Determine the [x, y] coordinate at the center of the cell enclosing the given text.  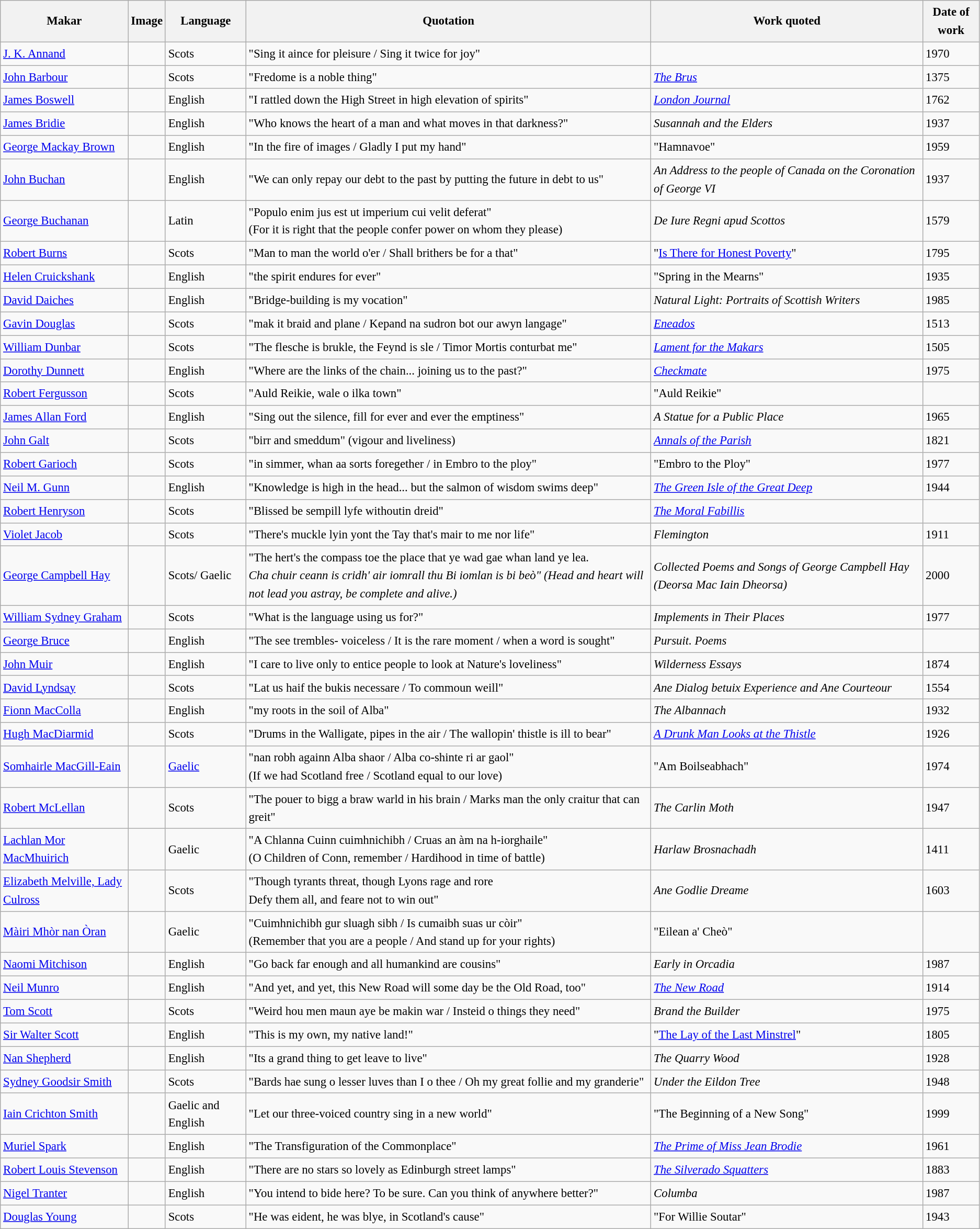
"He was eident, he was blye, in Scotland's cause" [448, 1217]
Robert McLellan [64, 808]
"This is my own, my native land!" [448, 1035]
John Galt [64, 441]
Elizabeth Melville, Lady Culross [64, 890]
Neil M. Gunn [64, 488]
"Who knows the heart of a man and what moves in that darkness?" [448, 123]
"The Lay of the Last Minstrel" [787, 1035]
The Albannach [787, 711]
The Quarry Wood [787, 1058]
Quotation [448, 21]
1914 [951, 988]
Natural Light: Portraits of Scottish Writers [787, 300]
A Statue for a Public Place [787, 418]
Dorothy Dunnett [64, 370]
"Is There for Honest Poverty" [787, 253]
Gaelic and English [206, 1114]
"Though tyrants threat, though Lyons rage and roreDefy them all, and feare not to win out" [448, 890]
"nan robh againn Alba shaor / Alba co-shinte ri ar gaol" (If we had Scotland free / Scotland equal to our love) [448, 767]
"birr and smeddum" (vigour and liveliness) [448, 441]
James Boswell [64, 100]
Tom Scott [64, 1012]
Lament for the Makars [787, 347]
Flemington [787, 535]
"Let our three-voiced country sing in a new world" [448, 1114]
"Man to man the world o'er / Shall brithers be for a that" [448, 253]
David Daiches [64, 300]
"Drums in the Walligate, pipes in the air / The wallopin' thistle is ill to bear" [448, 735]
Robert Garioch [64, 465]
Muriel Spark [64, 1147]
George Buchanan [64, 221]
Eneados [787, 323]
"Bards hae sung o lesser luves than I o thee / Oh my great follie and my granderie" [448, 1082]
1554 [951, 687]
"Am Boilseabhach" [787, 767]
George Campbell Hay [64, 576]
An Address to the people of Canada on the Coronation of George VI [787, 180]
"Cuimhnichibh gur sluagh sibh / Is cumaibh suas ur còir" (Remember that you are a people / And stand up for your rights) [448, 932]
Somhairle MacGill-Eain [64, 767]
"Bridge-building is my vocation" [448, 300]
Nigel Tranter [64, 1193]
"The Beginning of a New Song" [787, 1114]
1375 [951, 77]
De Iure Regni apud Scottos [787, 221]
Under the Eildon Tree [787, 1082]
Ane Godlie Dreame [787, 890]
Robert Henryson [64, 512]
1928 [951, 1058]
The Silverado Squatters [787, 1170]
"There are no stars so lovely as Edinburgh street lamps" [448, 1170]
Collected Poems and Songs of George Campbell Hay (Deorsa Mac Iain Dheorsa) [787, 576]
"in simmer, whan aa sorts foregether / in Embro to the ploy" [448, 465]
1821 [951, 441]
1579 [951, 221]
1947 [951, 808]
1411 [951, 850]
James Bridie [64, 123]
"Embro to the Ploy" [787, 465]
1932 [951, 711]
1961 [951, 1147]
Brand the Builder [787, 1012]
Sydney Goodsir Smith [64, 1082]
John Muir [64, 664]
"For Willie Soutar" [787, 1217]
1513 [951, 323]
Image [146, 21]
2000 [951, 576]
"mak it braid and plane / Kepand na sudron bot our awyn langage" [448, 323]
Harlaw Brosnachadh [787, 850]
1935 [951, 277]
"The see trembles- voiceless / It is the rare moment / when a word is sought" [448, 640]
"Populo enim jus est ut imperium cui velit deferat" (For it is right that the people confer power on whom they please) [448, 221]
1999 [951, 1114]
The Brus [787, 77]
1970 [951, 53]
Work quoted [787, 21]
The Green Isle of the Great Deep [787, 488]
"I rattled down the High Street in high elevation of spirits" [448, 100]
James Allan Ford [64, 418]
1762 [951, 100]
J. K. Annand [64, 53]
The Moral Fabillis [787, 512]
1943 [951, 1217]
"We can only repay our debt to the past by putting the future in debt to us" [448, 180]
"A Chlanna Cuinn cuimhnichibh / Cruas an àm na h-iorghaile" (O Children of Conn, remember / Hardihood in time of battle) [448, 850]
"There's muckle lyin yont the Tay that's mair to me nor life" [448, 535]
"Sing out the silence, fill for ever and ever the emptiness" [448, 418]
Sir Walter Scott [64, 1035]
London Journal [787, 100]
William Sydney Graham [64, 617]
"You intend to bide here? To be sure. Can you think of anywhere better?" [448, 1193]
"Knowledge is high in the head... but the salmon of wisdom swims deep" [448, 488]
1974 [951, 767]
Iain Crichton Smith [64, 1114]
Language [206, 21]
Naomi Mitchison [64, 965]
"The pouer to bigg a braw warld in his brain / Marks man the only craitur that can greit" [448, 808]
1985 [951, 300]
David Lyndsay [64, 687]
Susannah and the Elders [787, 123]
1948 [951, 1082]
1505 [951, 347]
John Barbour [64, 77]
1926 [951, 735]
"Its a grand thing to get leave to live" [448, 1058]
Robert Fergusson [64, 394]
"Sing it aince for pleisure / Sing it twice for joy" [448, 53]
Scots/ Gaelic [206, 576]
"Blissed be sempill lyfe withoutin dreid" [448, 512]
"And yet, and yet, this New Road will some day be the Old Road, too" [448, 988]
Hugh MacDiarmid [64, 735]
Violet Jacob [64, 535]
The Carlin Moth [787, 808]
Ane Dialog betuix Experience and Ane Courteour [787, 687]
"Eilean a' Cheò" [787, 932]
"Spring in the Mearns" [787, 277]
Neil Munro [64, 988]
"my roots in the soil of Alba" [448, 711]
"Fredome is a noble thing" [448, 77]
John Buchan [64, 180]
"Auld Reikie, wale o ilka town" [448, 394]
"Go back far enough and all humankind are cousins" [448, 965]
Date of work [951, 21]
Lachlan Mor MacMhuirich [64, 850]
Columba [787, 1193]
"Weird hou men maun aye be makin war / Insteid o things they need" [448, 1012]
Implements in Their Places [787, 617]
1805 [951, 1035]
Robert Burns [64, 253]
"The Transfiguration of the Commonplace" [448, 1147]
Annals of the Parish [787, 441]
George Mackay Brown [64, 148]
1944 [951, 488]
Gavin Douglas [64, 323]
Wilderness Essays [787, 664]
Robert Louis Stevenson [64, 1170]
Pursuit. Poems [787, 640]
Douglas Young [64, 1217]
Helen Cruickshank [64, 277]
1795 [951, 253]
Latin [206, 221]
Checkmate [787, 370]
"Where are the links of the chain... joining us to the past?" [448, 370]
"Auld Reikie" [787, 394]
Early in Orcadia [787, 965]
"The flesche is brukle, the Feynd is sle / Timor Mortis conturbat me" [448, 347]
"I care to live only to entice people to look at Nature's loveliness" [448, 664]
1603 [951, 890]
The Prime of Miss Jean Brodie [787, 1147]
Màiri Mhòr nan Òran [64, 932]
The New Road [787, 988]
Fionn MacColla [64, 711]
1883 [951, 1170]
Makar [64, 21]
1874 [951, 664]
"Lat us haif the bukis necessare / To commoun weill" [448, 687]
1965 [951, 418]
George Bruce [64, 640]
"Hamnavoe" [787, 148]
"What is the language using us for?" [448, 617]
Nan Shepherd [64, 1058]
A Drunk Man Looks at the Thistle [787, 735]
"the spirit endures for ever" [448, 277]
"In the fire of images / Gladly I put my hand" [448, 148]
1959 [951, 148]
1911 [951, 535]
William Dunbar [64, 347]
